Return the [X, Y] coordinate for the center point of the cell that contains the specified text.  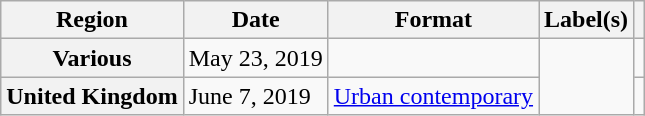
Date [256, 20]
Format [433, 20]
Label(s) [586, 20]
United Kingdom [92, 96]
June 7, 2019 [256, 96]
Urban contemporary [433, 96]
Various [92, 58]
May 23, 2019 [256, 58]
Region [92, 20]
